Return the [x, y] coordinate for the center point of the cell that contains the specified text.  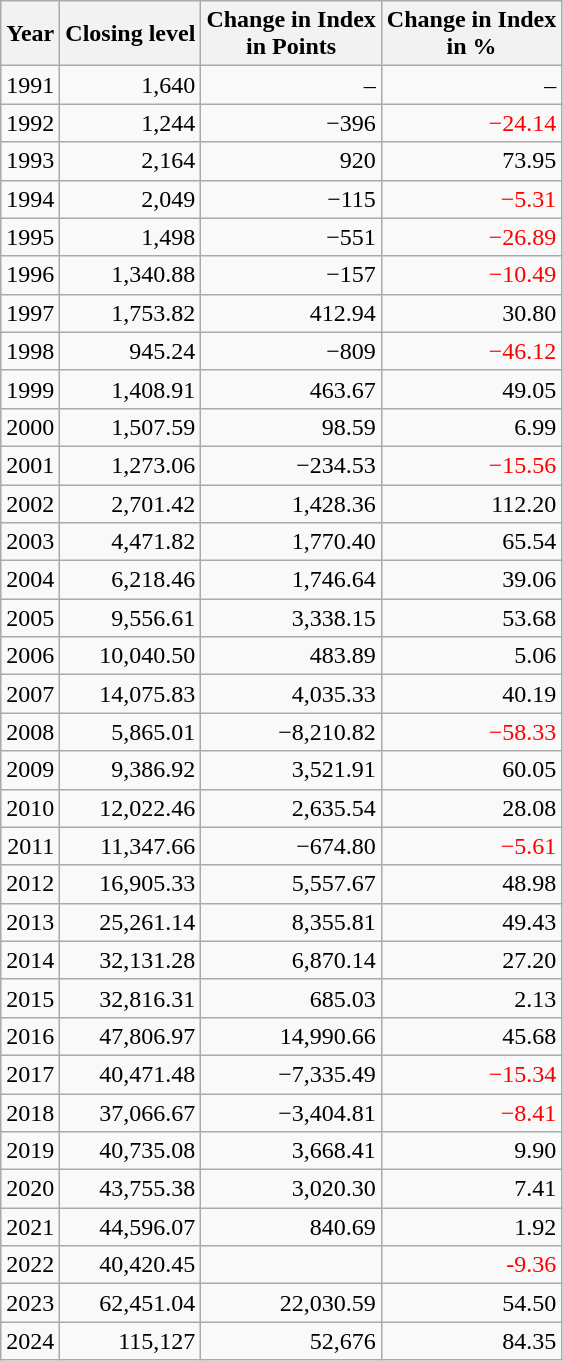
60.05 [471, 770]
47,806.97 [130, 1036]
−809 [291, 351]
412.94 [291, 313]
2006 [30, 656]
483.89 [291, 656]
−234.53 [291, 465]
2024 [30, 1341]
8,355.81 [291, 922]
1994 [30, 199]
1,273.06 [130, 465]
2,701.42 [130, 503]
4,471.82 [130, 542]
Change in Indexin Points [291, 34]
54.50 [471, 1303]
2012 [30, 884]
2000 [30, 427]
1,640 [130, 85]
Year [30, 34]
463.67 [291, 389]
945.24 [130, 351]
9,556.61 [130, 618]
Change in Indexin % [471, 34]
5.06 [471, 656]
32,816.31 [130, 998]
22,030.59 [291, 1303]
25,261.14 [130, 922]
48.98 [471, 884]
1,498 [130, 237]
−396 [291, 123]
2023 [30, 1303]
40,420.45 [130, 1265]
2010 [30, 808]
685.03 [291, 998]
2015 [30, 998]
1,428.36 [291, 503]
−5.61 [471, 846]
14,990.66 [291, 1036]
40,471.48 [130, 1074]
2003 [30, 542]
32,131.28 [130, 960]
2013 [30, 922]
1,746.64 [291, 580]
−15.34 [471, 1074]
2022 [30, 1265]
−551 [291, 237]
5,865.01 [130, 732]
3,020.30 [291, 1189]
1,507.59 [130, 427]
1,408.91 [130, 389]
12,022.46 [130, 808]
7.41 [471, 1189]
37,066.67 [130, 1113]
65.54 [471, 542]
Closing level [130, 34]
40,735.08 [130, 1151]
−58.33 [471, 732]
1996 [30, 275]
28.08 [471, 808]
1998 [30, 351]
1991 [30, 85]
2005 [30, 618]
−3,404.81 [291, 1113]
2004 [30, 580]
10,040.50 [130, 656]
3,521.91 [291, 770]
49.05 [471, 389]
−10.49 [471, 275]
14,075.83 [130, 694]
−5.31 [471, 199]
2020 [30, 1189]
−24.14 [471, 123]
840.69 [291, 1227]
43,755.38 [130, 1189]
2,635.54 [291, 808]
3,338.15 [291, 618]
1,244 [130, 123]
2014 [30, 960]
−8.41 [471, 1113]
2001 [30, 465]
1,340.88 [130, 275]
3,668.41 [291, 1151]
2016 [30, 1036]
6,218.46 [130, 580]
112.20 [471, 503]
2017 [30, 1074]
−15.56 [471, 465]
6.99 [471, 427]
1995 [30, 237]
−674.80 [291, 846]
115,127 [130, 1341]
2008 [30, 732]
39.06 [471, 580]
73.95 [471, 161]
1,770.40 [291, 542]
40.19 [471, 694]
4,035.33 [291, 694]
49.43 [471, 922]
2011 [30, 846]
98.59 [291, 427]
1992 [30, 123]
1993 [30, 161]
−8,210.82 [291, 732]
1999 [30, 389]
2,049 [130, 199]
2.13 [471, 998]
−157 [291, 275]
45.68 [471, 1036]
5,557.67 [291, 884]
44,596.07 [130, 1227]
84.35 [471, 1341]
62,451.04 [130, 1303]
2018 [30, 1113]
2009 [30, 770]
52,676 [291, 1341]
2019 [30, 1151]
2,164 [130, 161]
−7,335.49 [291, 1074]
9,386.92 [130, 770]
−26.89 [471, 237]
−46.12 [471, 351]
1.92 [471, 1227]
-9.36 [471, 1265]
2002 [30, 503]
920 [291, 161]
11,347.66 [130, 846]
6,870.14 [291, 960]
9.90 [471, 1151]
1,753.82 [130, 313]
16,905.33 [130, 884]
2007 [30, 694]
53.68 [471, 618]
−115 [291, 199]
2021 [30, 1227]
30.80 [471, 313]
1997 [30, 313]
27.20 [471, 960]
